Return [X, Y] of the center of cell containing provided text 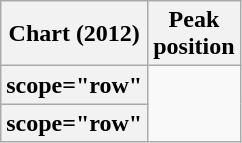
Chart (2012) [74, 34]
Peakposition [194, 34]
